Detect which cell encompasses the target text, then output its (x, y) center coordinate. 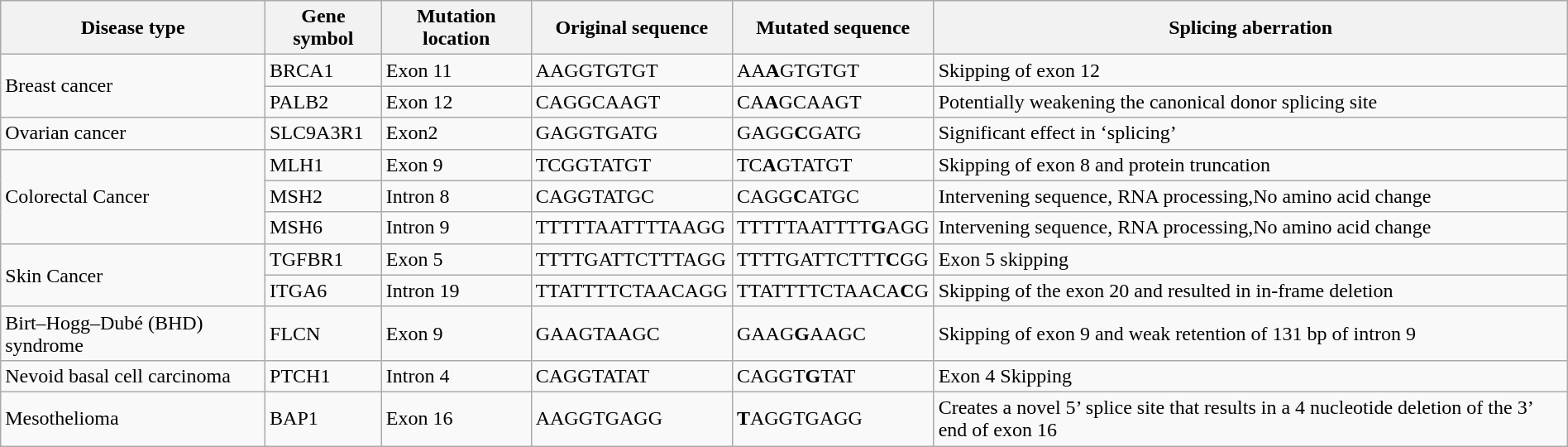
TCAGTATGT (833, 165)
TTATTTTCTAACAGG (632, 291)
Skipping of the exon 20 and resulted in in-frame deletion (1250, 291)
Birt–Hogg–Dubé (BHD) syndrome (133, 333)
SLC9A3R1 (324, 133)
PALB2 (324, 102)
Mutated sequence (833, 28)
Exon 12 (457, 102)
MSH6 (324, 228)
AAAGTGTGT (833, 70)
MSH2 (324, 196)
GAAGTAAGC (632, 333)
FLCN (324, 333)
MLH1 (324, 165)
TTTTGATTCTTTAGG (632, 259)
BRCA1 (324, 70)
Mutation location (457, 28)
CAGGTATGC (632, 196)
Skipping of exon 8 and protein truncation (1250, 165)
Intron 4 (457, 376)
Gene symbol (324, 28)
CAGGTATAT (632, 376)
Significant effect in ‘splicing’ (1250, 133)
Colorectal Cancer (133, 196)
GAAGGAAGC (833, 333)
TGFBR1 (324, 259)
GAGGTGATG (632, 133)
Intron 19 (457, 291)
Nevoid basal cell carcinoma (133, 376)
Exon 5 skipping (1250, 259)
Creates a novel 5’ splice site that results in a 4 nucleotide deletion of the 3’ end of exon 16 (1250, 419)
ITGA6 (324, 291)
Skin Cancer (133, 275)
Exon2 (457, 133)
AAGGTGAGG (632, 419)
TTTTTAATTTTGAGG (833, 228)
Exon 11 (457, 70)
PTCH1 (324, 376)
Original sequence (632, 28)
AAGGTGTGT (632, 70)
Exon 16 (457, 419)
CAGGCATGC (833, 196)
Potentially weakening the canonical donor splicing site (1250, 102)
BAP1 (324, 419)
Disease type (133, 28)
Breast cancer (133, 86)
Exon 5 (457, 259)
Ovarian cancer (133, 133)
TAGGTGAGG (833, 419)
Skipping of exon 12 (1250, 70)
TTTTTAATTTTAAGG (632, 228)
TTATTTTCTAACACG (833, 291)
Splicing aberration (1250, 28)
TTTTGATTCTTTCGG (833, 259)
Intron 9 (457, 228)
CAGGTGTAT (833, 376)
CAGGCAAGT (632, 102)
GAGGCGATG (833, 133)
CAAGCAAGT (833, 102)
Skipping of exon 9 and weak retention of 131 bp of intron 9 (1250, 333)
Intron 8 (457, 196)
Exon 4 Skipping (1250, 376)
Mesothelioma (133, 419)
TCGGTATGT (632, 165)
